Locate the cell with the specified text and output its (X, Y) center coordinate. 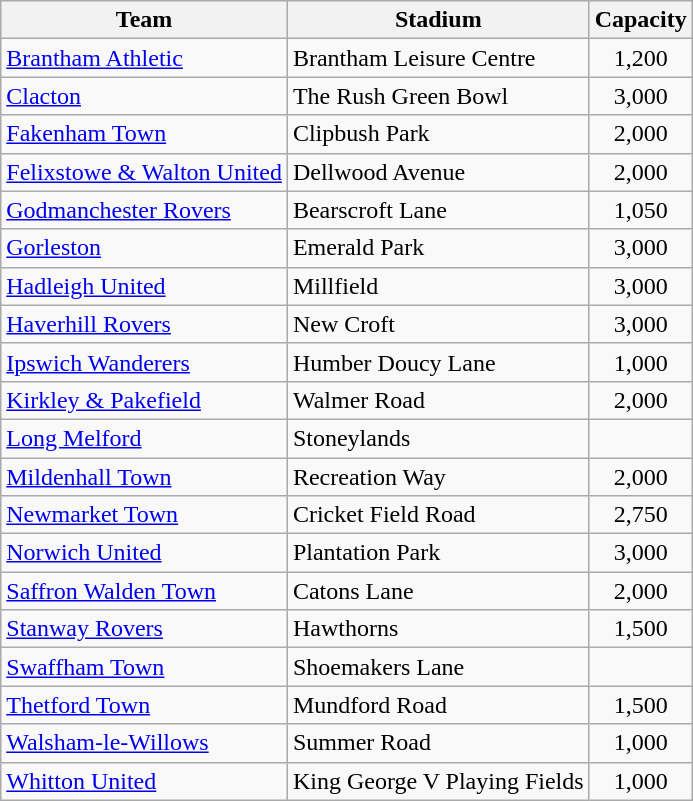
Team (144, 20)
Capacity (640, 20)
Godmanchester Rovers (144, 210)
Bearscroft Lane (438, 210)
Emerald Park (438, 248)
Fakenham Town (144, 134)
The Rush Green Bowl (438, 96)
Kirkley & Pakefield (144, 400)
Stadium (438, 20)
Stanway Rovers (144, 629)
Thetford Town (144, 705)
Saffron Walden Town (144, 591)
1,200 (640, 58)
Newmarket Town (144, 515)
Plantation Park (438, 553)
Hadleigh United (144, 286)
Humber Doucy Lane (438, 362)
2,750 (640, 515)
Whitton United (144, 781)
Brantham Athletic (144, 58)
Walmer Road (438, 400)
King George V Playing Fields (438, 781)
Haverhill Rovers (144, 324)
Mundford Road (438, 705)
Catons Lane (438, 591)
Felixstowe & Walton United (144, 172)
Summer Road (438, 743)
Clacton (144, 96)
Hawthorns (438, 629)
New Croft (438, 324)
Mildenhall Town (144, 477)
Shoemakers Lane (438, 667)
1,050 (640, 210)
Walsham-le-Willows (144, 743)
Swaffham Town (144, 667)
Clipbush Park (438, 134)
Millfield (438, 286)
Dellwood Avenue (438, 172)
Norwich United (144, 553)
Stoneylands (438, 438)
Recreation Way (438, 477)
Gorleston (144, 248)
Long Melford (144, 438)
Brantham Leisure Centre (438, 58)
Cricket Field Road (438, 515)
Ipswich Wanderers (144, 362)
